Return [X, Y] of the center of cell containing provided text 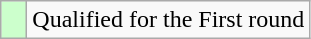
Qualified for the First round [168, 20]
